Locate the cell with the specified text and output its [x, y] center coordinate. 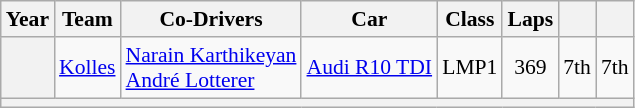
Class [470, 19]
LMP1 [470, 68]
Year [28, 19]
Car [369, 19]
Kolles [87, 68]
369 [530, 68]
Audi R10 TDI [369, 68]
Laps [530, 19]
Narain Karthikeyan André Lotterer [212, 68]
Co-Drivers [212, 19]
Team [87, 19]
